Locate the cell with the specified text and output its (x, y) center coordinate. 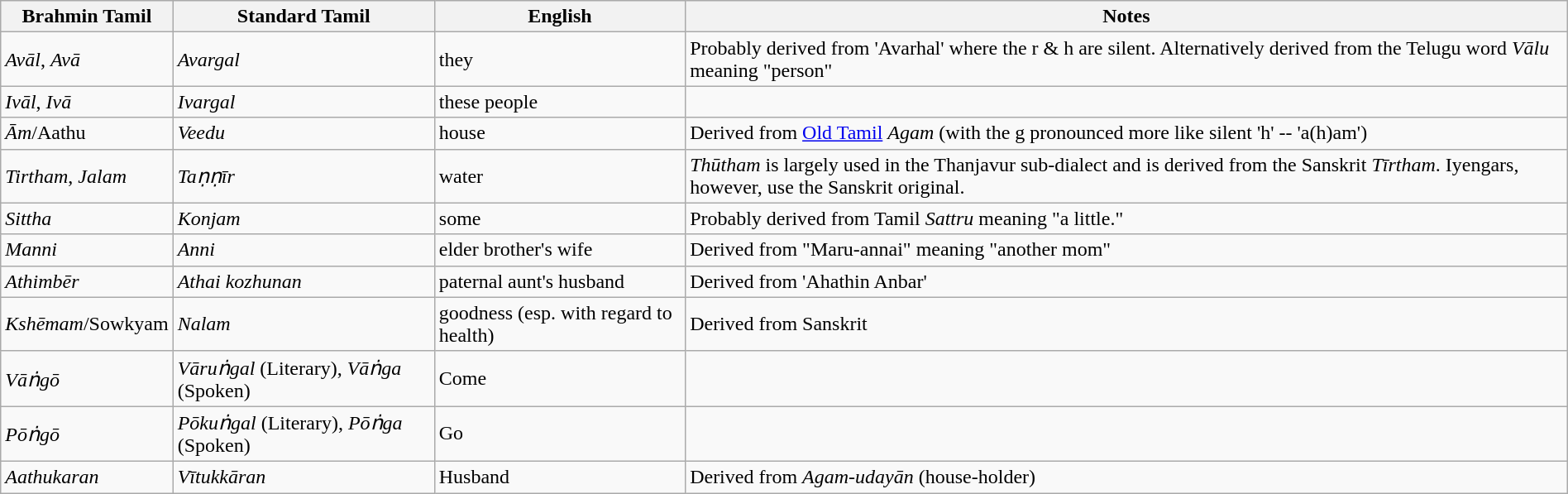
Nalam (304, 324)
Athimbēr (87, 281)
Kshēmam/Sowkyam (87, 324)
house (559, 133)
Pōkuṅgal (Literary), Pōṅga (Spoken) (304, 434)
Ivāl, Ivā (87, 102)
Standard Tamil (304, 17)
Notes (1126, 17)
Derived from 'Ahathin Anbar' (1126, 281)
they (559, 60)
Sittha (87, 218)
these people (559, 102)
Probably derived from 'Avarhal' where the r & h are silent. Alternatively derived from the Telugu word Vālu meaning "person" (1126, 60)
English (559, 17)
Vāruṅgal (Literary), Vāṅga (Spoken) (304, 379)
Avargal (304, 60)
Tirtham, Jalam (87, 175)
Athai kozhunan (304, 281)
Pōṅgō (87, 434)
elder brother's wife (559, 250)
Derived from Sanskrit (1126, 324)
Anni (304, 250)
Derived from Old Tamil Agam (with the g pronounced more like silent 'h' -- 'a(h)am') (1126, 133)
Manni (87, 250)
Brahmin Tamil (87, 17)
water (559, 175)
paternal aunt's husband (559, 281)
Probably derived from Tamil Sattru meaning "a little." (1126, 218)
Vāṅgō (87, 379)
Taṇṇīr (304, 175)
Ivargal (304, 102)
Avāl, Avā (87, 60)
Derived from Agam-udayān (house-holder) (1126, 477)
Husband (559, 477)
Vītukkāran (304, 477)
Come (559, 379)
goodness (esp. with regard to health) (559, 324)
Derived from "Maru-annai" meaning "another mom" (1126, 250)
Veedu (304, 133)
Konjam (304, 218)
Go (559, 434)
Thūtham is largely used in the Thanjavur sub-dialect and is derived from the Sanskrit Tīrtham. Iyengars, however, use the Sanskrit original. (1126, 175)
Ām/Aathu (87, 133)
Aathukaran (87, 477)
some (559, 218)
